Identify which cell holds the provided text, then report its [x, y] central coordinate. 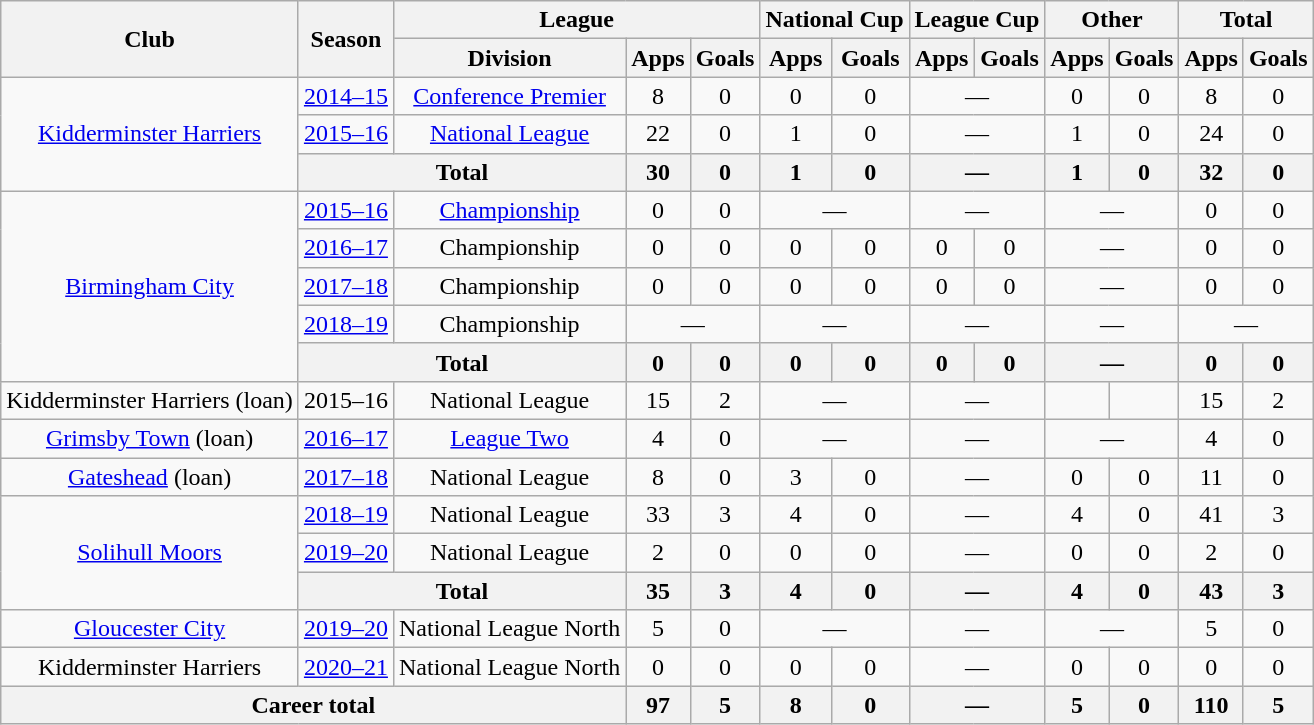
Kidderminster Harriers (loan) [150, 400]
Division [509, 58]
32 [1211, 172]
Grimsby Town (loan) [150, 438]
League [576, 20]
Season [346, 39]
11 [1211, 477]
Other [1112, 20]
League Cup [977, 20]
30 [658, 172]
Gloucester City [150, 629]
League Two [509, 438]
110 [1211, 705]
43 [1211, 591]
Club [150, 39]
National Cup [834, 20]
Career total [314, 705]
22 [658, 134]
24 [1211, 134]
33 [658, 515]
2020–21 [346, 667]
Solihull Moors [150, 553]
Gateshead (loan) [150, 477]
Birmingham City [150, 286]
97 [658, 705]
41 [1211, 515]
Conference Premier [509, 96]
2014–15 [346, 96]
35 [658, 591]
